Determine the (X, Y) coordinate at the center of the cell enclosing the given text.  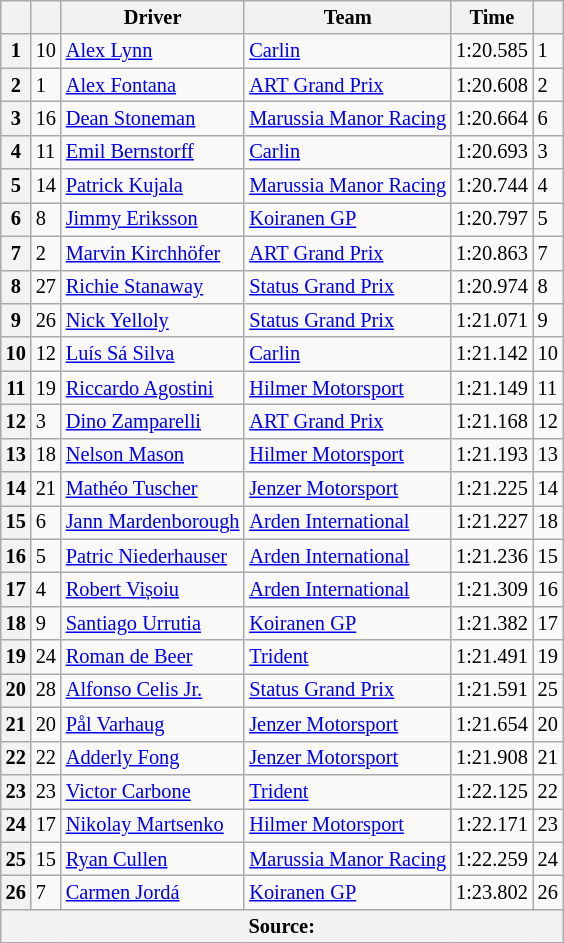
1:20.744 (492, 186)
27 (46, 287)
Nick Yelloly (153, 320)
1:21.149 (492, 388)
1:20.693 (492, 152)
1:21.908 (492, 758)
Alex Lynn (153, 51)
Jimmy Eriksson (153, 219)
Riccardo Agostini (153, 388)
Richie Stanaway (153, 287)
Nelson Mason (153, 455)
1:21.227 (492, 522)
Mathéo Tuscher (153, 489)
Pål Varhaug (153, 724)
1:21.142 (492, 354)
1:22.125 (492, 791)
1:20.585 (492, 51)
Carmen Jordá (153, 892)
1:22.259 (492, 859)
Victor Carbone (153, 791)
Alex Fontana (153, 85)
1:20.863 (492, 253)
1:21.382 (492, 623)
1:20.664 (492, 118)
1:21.309 (492, 589)
1:23.802 (492, 892)
1:21.225 (492, 489)
28 (46, 690)
Dino Zamparelli (153, 421)
Nikolay Martsenko (153, 825)
Patrick Kujala (153, 186)
Patric Niederhauser (153, 556)
Santiago Urrutia (153, 623)
1:21.071 (492, 320)
1:21.236 (492, 556)
1:21.654 (492, 724)
Ryan Cullen (153, 859)
Time (492, 17)
Dean Stoneman (153, 118)
1:20.608 (492, 85)
Roman de Beer (153, 657)
1:20.974 (492, 287)
1:20.797 (492, 219)
Luís Sá Silva (153, 354)
Robert Vișoiu (153, 589)
Emil Bernstorff (153, 152)
Jann Mardenborough (153, 522)
Source: (282, 926)
Driver (153, 17)
Marvin Kirchhöfer (153, 253)
1:21.491 (492, 657)
Team (348, 17)
Adderly Fong (153, 758)
1:21.193 (492, 455)
1:21.168 (492, 421)
1:22.171 (492, 825)
1:21.591 (492, 690)
Alfonso Celis Jr. (153, 690)
